Locate the cell with the specified text and output its (X, Y) center coordinate. 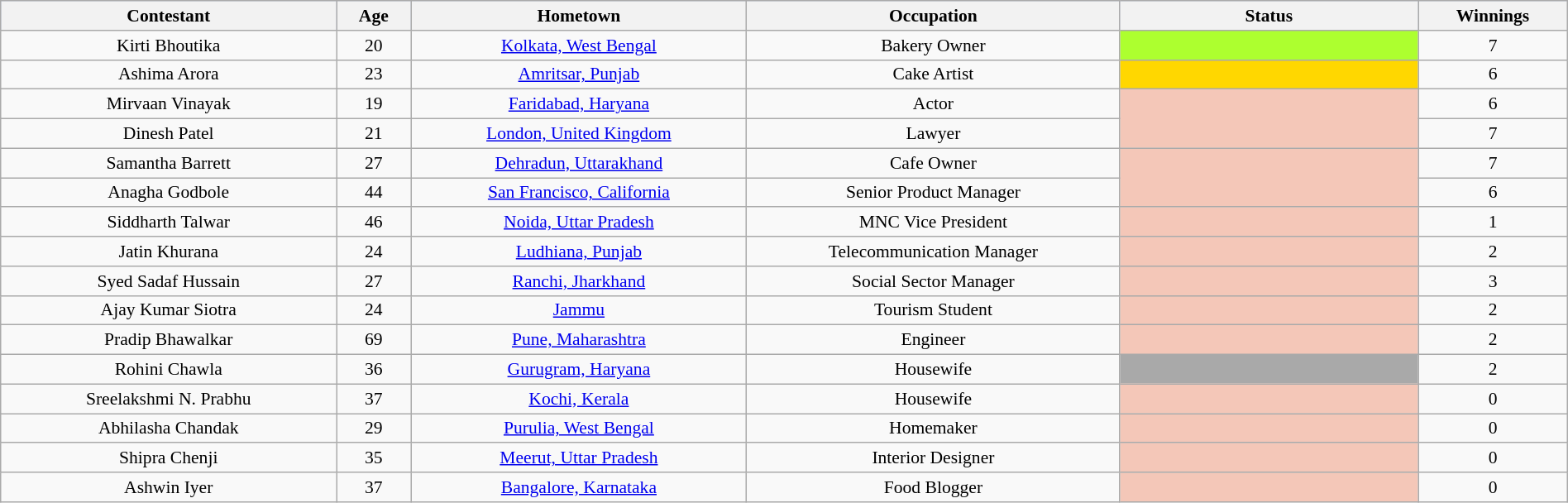
Jammu (579, 310)
Jatin Khurana (169, 251)
44 (374, 193)
MNC Vice President (933, 223)
Sreelakshmi N. Prabhu (169, 399)
Bakery Owner (933, 46)
Age (374, 16)
Hometown (579, 16)
Syed Sadaf Hussain (169, 281)
Gurugram, Haryana (579, 370)
Amritsar, Punjab (579, 74)
Ashima Arora (169, 74)
Purulia, West Bengal (579, 429)
Kirti Bhoutika (169, 46)
Engineer (933, 340)
Pradip Bhawalkar (169, 340)
35 (374, 458)
Siddharth Talwar (169, 223)
Noida, Uttar Pradesh (579, 223)
1 (1493, 223)
Ashwin Iyer (169, 487)
Abhilasha Chandak (169, 429)
36 (374, 370)
Winnings (1493, 16)
20 (374, 46)
19 (374, 104)
Occupation (933, 16)
Kolkata, West Bengal (579, 46)
3 (1493, 281)
Ludhiana, Punjab (579, 251)
Ranchi, Jharkhand (579, 281)
London, United Kingdom (579, 134)
Dinesh Patel (169, 134)
Telecommunication Manager (933, 251)
69 (374, 340)
Kochi, Kerala (579, 399)
San Francisco, California (579, 193)
Ajay Kumar Siotra (169, 310)
21 (374, 134)
Actor (933, 104)
Mirvaan Vinayak (169, 104)
Anagha Godbole (169, 193)
Samantha Barrett (169, 163)
29 (374, 429)
Lawyer (933, 134)
Bangalore, Karnataka (579, 487)
Cake Artist (933, 74)
Meerut, Uttar Pradesh (579, 458)
Pune, Maharashtra (579, 340)
Interior Designer (933, 458)
23 (374, 74)
Rohini Chawla (169, 370)
Status (1269, 16)
Faridabad, Haryana (579, 104)
46 (374, 223)
Contestant (169, 16)
Cafe Owner (933, 163)
Homemaker (933, 429)
Social Sector Manager (933, 281)
Shipra Chenji (169, 458)
Dehradun, Uttarakhand (579, 163)
Food Blogger (933, 487)
Senior Product Manager (933, 193)
Tourism Student (933, 310)
